Return the [x, y] coordinate for the center point of the cell that contains the specified text.  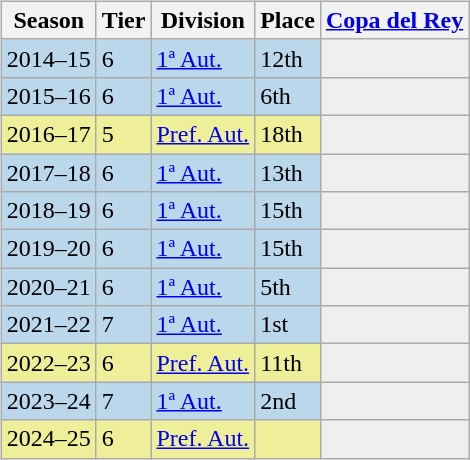
2014–15 [48, 58]
11th [288, 363]
Place [288, 20]
2023–24 [48, 401]
2024–25 [48, 439]
Division [203, 20]
18th [288, 134]
2022–23 [48, 363]
12th [288, 58]
2018–19 [48, 211]
13th [288, 173]
2nd [288, 401]
5th [288, 287]
2021–22 [48, 325]
Copa del Rey [394, 20]
1st [288, 325]
2020–21 [48, 287]
Tier [124, 20]
Season [48, 20]
6th [288, 96]
2016–17 [48, 134]
5 [124, 134]
2017–18 [48, 173]
2015–16 [48, 96]
2019–20 [48, 249]
